Extract the [X, Y] coordinate from the center of the cell holding the provided text.  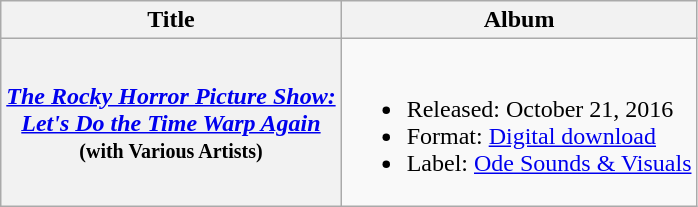
The Rocky Horror Picture Show: Let's Do the Time Warp Again(with Various Artists) [171, 122]
Title [171, 20]
Album [519, 20]
Released: October 21, 2016Format: Digital downloadLabel: Ode Sounds & Visuals [519, 122]
